Detect which cell encompasses the target text, then output its (X, Y) center coordinate. 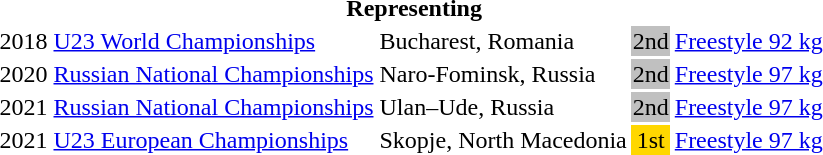
U23 European Championships (214, 140)
Skopje, North Macedonia (503, 140)
Ulan–Ude, Russia (503, 107)
U23 World Championships (214, 41)
1st (650, 140)
Bucharest, Romania (503, 41)
Naro-Fominsk, Russia (503, 74)
